Output the [X, Y] coordinate of the center of the cell containing the given text.  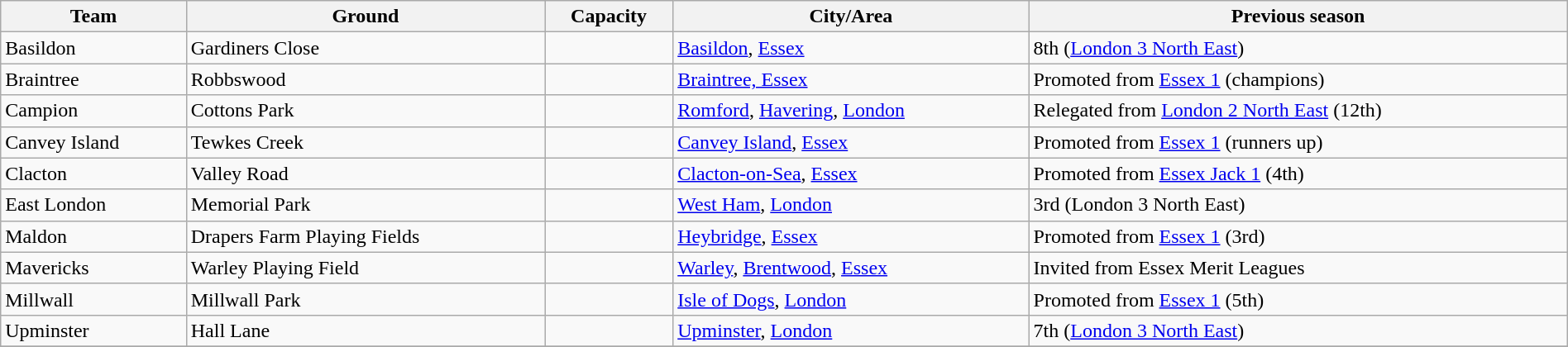
Clacton-on-Sea, Essex [851, 173]
Tewkes Creek [366, 142]
Promoted from Essex 1 (3rd) [1298, 236]
Isle of Dogs, London [851, 299]
Braintree [93, 79]
Memorial Park [366, 205]
Basildon [93, 48]
Canvey Island, Essex [851, 142]
8th (London 3 North East) [1298, 48]
Millwall [93, 299]
Team [93, 17]
Relegated from London 2 North East (12th) [1298, 111]
Invited from Essex Merit Leagues [1298, 268]
Mavericks [93, 268]
West Ham, London [851, 205]
Cottons Park [366, 111]
Warley, Brentwood, Essex [851, 268]
Romford, Havering, London [851, 111]
Warley Playing Field [366, 268]
Ground [366, 17]
Drapers Farm Playing Fields [366, 236]
3rd (London 3 North East) [1298, 205]
City/Area [851, 17]
East London [93, 205]
Promoted from Essex 1 (champions) [1298, 79]
Upminster, London [851, 330]
Campion [93, 111]
Maldon [93, 236]
Promoted from Essex Jack 1 (4th) [1298, 173]
Heybridge, Essex [851, 236]
Valley Road [366, 173]
7th (London 3 North East) [1298, 330]
Clacton [93, 173]
Gardiners Close [366, 48]
Hall Lane [366, 330]
Previous season [1298, 17]
Upminster [93, 330]
Robbswood [366, 79]
Promoted from Essex 1 (5th) [1298, 299]
Millwall Park [366, 299]
Promoted from Essex 1 (runners up) [1298, 142]
Basildon, Essex [851, 48]
Braintree, Essex [851, 79]
Canvey Island [93, 142]
Capacity [609, 17]
